For the text-containing cell, return its midpoint in (X, Y) coordinate format. 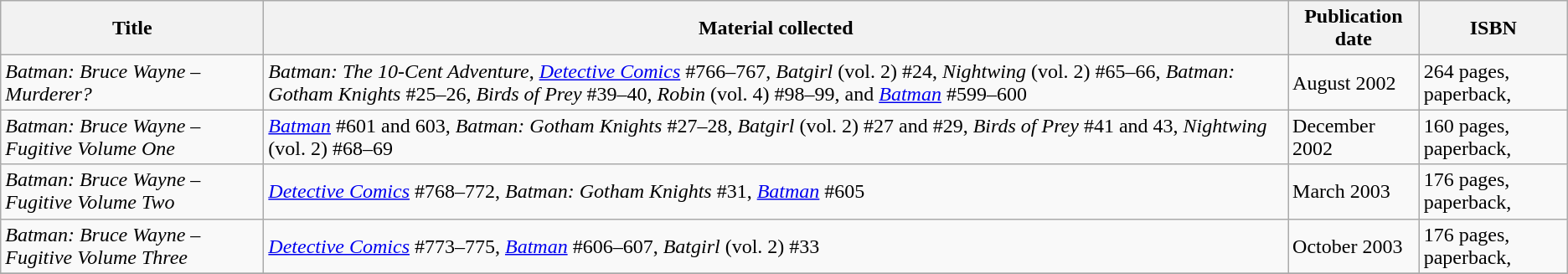
Detective Comics #773–775, Batman #606–607, Batgirl (vol. 2) #33 (776, 246)
264 pages, paperback, (1493, 82)
Batman: Bruce Wayne – Fugitive Volume Three (132, 246)
Batman: Bruce Wayne – Fugitive Volume One (132, 137)
Batman #601 and 603, Batman: Gotham Knights #27–28, Batgirl (vol. 2) #27 and #29, Birds of Prey #41 and 43, Nightwing (vol. 2) #68–69 (776, 137)
March 2003 (1354, 191)
ISBN (1493, 28)
August 2002 (1354, 82)
October 2003 (1354, 246)
Batman: Bruce Wayne – Murderer? (132, 82)
Batman: Bruce Wayne – Fugitive Volume Two (132, 191)
160 pages, paperback, (1493, 137)
Detective Comics #768–772, Batman: Gotham Knights #31, Batman #605 (776, 191)
Title (132, 28)
Material collected (776, 28)
December 2002 (1354, 137)
Publication date (1354, 28)
